For the text-containing cell, return its midpoint in [x, y] coordinate format. 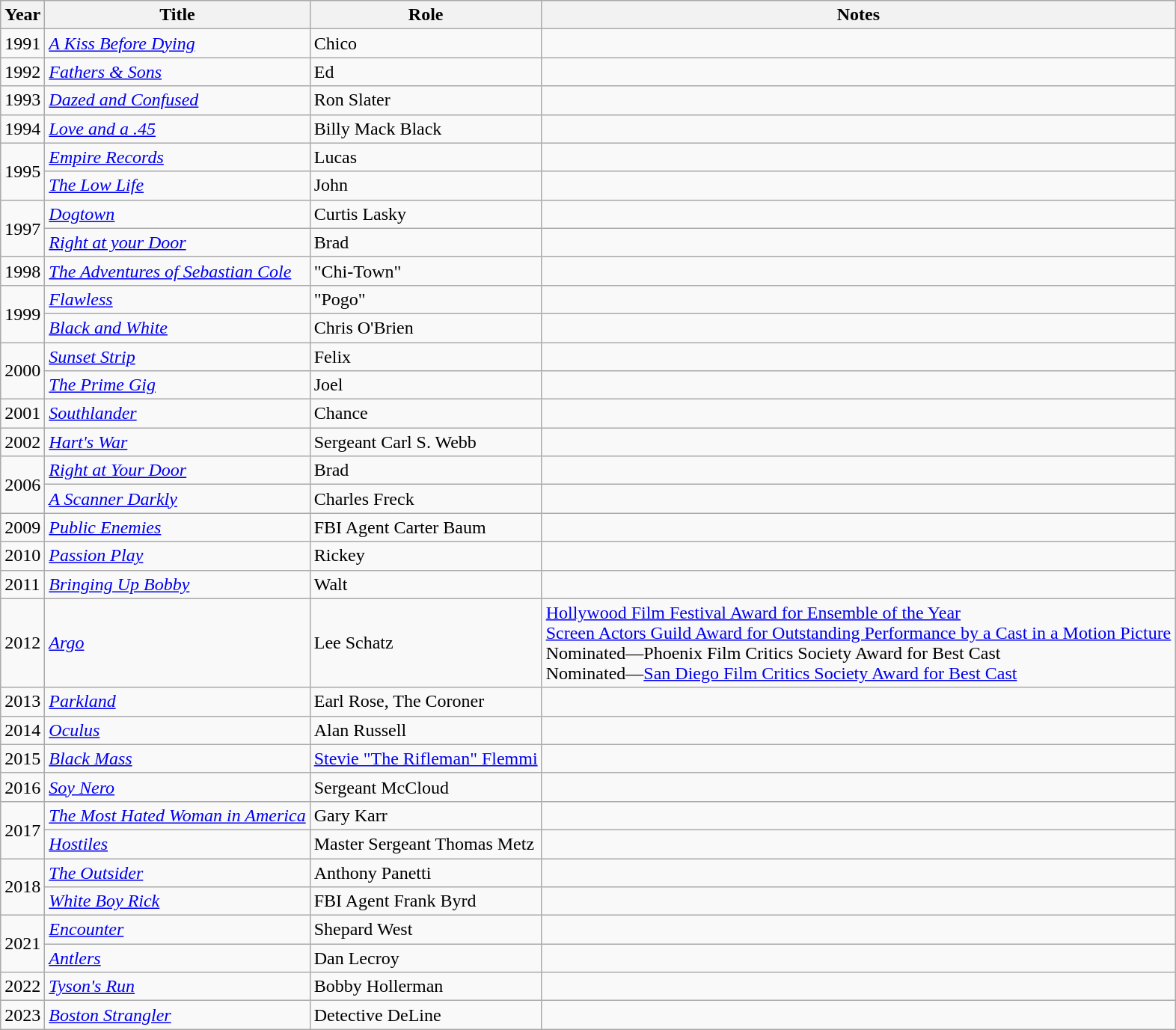
Tyson's Run [177, 987]
Right at Your Door [177, 470]
Soy Nero [177, 787]
Flawless [177, 299]
Walt [426, 584]
Bobby Hollerman [426, 987]
1993 [22, 100]
A Kiss Before Dying [177, 43]
Oculus [177, 730]
Fathers & Sons [177, 72]
Shepard West [426, 930]
Right at your Door [177, 242]
Gary Karr [426, 815]
FBI Agent Carter Baum [426, 527]
1992 [22, 72]
Lucas [426, 157]
2006 [22, 485]
2011 [22, 584]
Chance [426, 414]
Hostiles [177, 844]
1994 [22, 129]
Felix [426, 357]
Argo [177, 643]
Curtis Lasky [426, 214]
Sunset Strip [177, 357]
1995 [22, 171]
Chico [426, 43]
2017 [22, 830]
The Most Hated Woman in America [177, 815]
Billy Mack Black [426, 129]
Encounter [177, 930]
The Outsider [177, 873]
2015 [22, 758]
1991 [22, 43]
2013 [22, 702]
Passion Play [177, 556]
Black and White [177, 328]
FBI Agent Frank Byrd [426, 901]
Sergeant McCloud [426, 787]
2021 [22, 944]
White Boy Rick [177, 901]
Empire Records [177, 157]
1998 [22, 271]
Anthony Panetti [426, 873]
2012 [22, 643]
"Pogo" [426, 299]
2000 [22, 371]
Dazed and Confused [177, 100]
2001 [22, 414]
2002 [22, 442]
2009 [22, 527]
Joel [426, 385]
Year [22, 15]
Alan Russell [426, 730]
Hart's War [177, 442]
Charles Freck [426, 499]
2023 [22, 1015]
The Low Life [177, 186]
Master Sergeant Thomas Metz [426, 844]
Ron Slater [426, 100]
Lee Schatz [426, 643]
The Adventures of Sebastian Cole [177, 271]
Boston Strangler [177, 1015]
Black Mass [177, 758]
2018 [22, 887]
Ed [426, 72]
Public Enemies [177, 527]
Love and a .45 [177, 129]
Rickey [426, 556]
2022 [22, 987]
Bringing Up Bobby [177, 584]
Dan Lecroy [426, 958]
1999 [22, 313]
2014 [22, 730]
Role [426, 15]
A Scanner Darkly [177, 499]
Southlander [177, 414]
Sergeant Carl S. Webb [426, 442]
Detective DeLine [426, 1015]
Chris O'Brien [426, 328]
The Prime Gig [177, 385]
2016 [22, 787]
Title [177, 15]
Parkland [177, 702]
"Chi-Town" [426, 271]
Stevie "The Rifleman" Flemmi [426, 758]
Earl Rose, The Coroner [426, 702]
Notes [859, 15]
John [426, 186]
Dogtown [177, 214]
1997 [22, 228]
2010 [22, 556]
Antlers [177, 958]
